Identify which cell holds the provided text, then report its (X, Y) central coordinate. 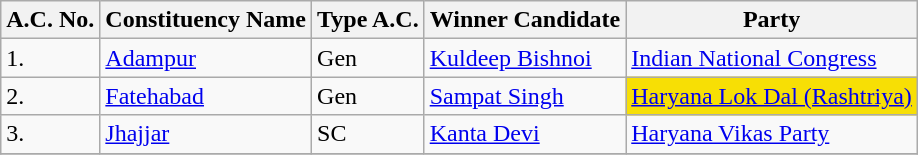
2. (50, 96)
1. (50, 58)
Indian National Congress (772, 58)
Adampur (206, 58)
Haryana Lok Dal (Rashtriya) (772, 96)
3. (50, 134)
A.C. No. (50, 20)
Winner Candidate (525, 20)
SC (368, 134)
Haryana Vikas Party (772, 134)
Constituency Name (206, 20)
Kuldeep Bishnoi (525, 58)
Party (772, 20)
Jhajjar (206, 134)
Type A.C. (368, 20)
Sampat Singh (525, 96)
Kanta Devi (525, 134)
Fatehabad (206, 96)
